Determine the [x, y] coordinate at the center of the cell enclosing the given text.  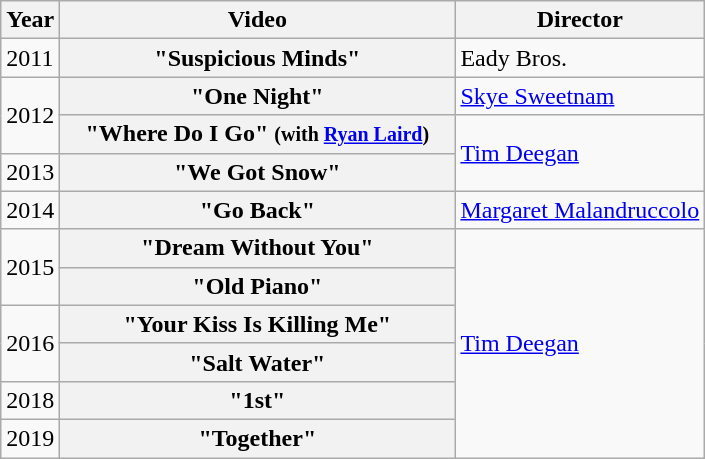
"1st" [258, 400]
"One Night" [258, 96]
2019 [30, 438]
Eady Bros. [580, 58]
"Old Piano" [258, 286]
"Suspicious Minds" [258, 58]
2015 [30, 267]
Video [258, 20]
"Go Back" [258, 210]
2018 [30, 400]
2016 [30, 343]
"We Got Snow" [258, 172]
Margaret Malandruccolo [580, 210]
"Salt Water" [258, 362]
"Dream Without You" [258, 248]
"Together" [258, 438]
2012 [30, 115]
2011 [30, 58]
"Where Do I Go" (with Ryan Laird) [258, 134]
"Your Kiss Is Killing Me" [258, 324]
Skye Sweetnam [580, 96]
Year [30, 20]
2014 [30, 210]
Director [580, 20]
2013 [30, 172]
